Capture the cell that displays the provided text and extract its (X, Y) central coordinate. 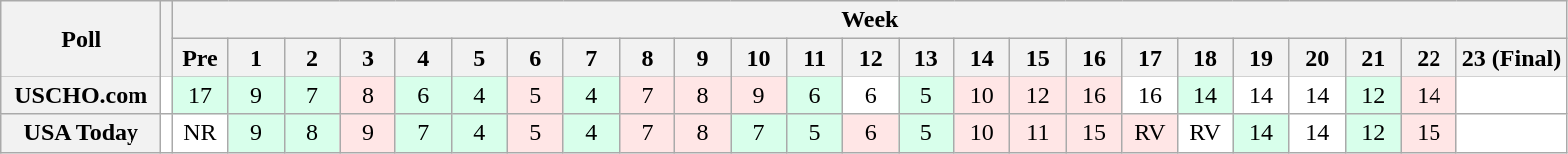
19 (1261, 58)
3 (368, 58)
13 (926, 58)
23 (Final) (1511, 58)
Week (870, 20)
2 (312, 58)
USA Today (82, 133)
1 (256, 58)
20 (1317, 58)
Poll (82, 39)
Pre (200, 58)
NR (200, 133)
USCHO.com (82, 95)
18 (1205, 58)
21 (1373, 58)
22 (1429, 58)
